Extract the [X, Y] coordinate from the center of the cell holding the provided text.  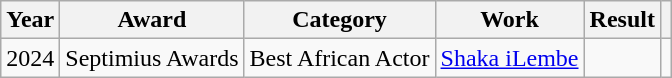
Year [30, 20]
Work [510, 20]
Award [152, 20]
2024 [30, 58]
Result [622, 20]
Septimius Awards [152, 58]
Shaka iLembe [510, 58]
Best African Actor [340, 58]
Category [340, 20]
